Find where the given text appears and provide that cell's center as (x, y) coordinate. 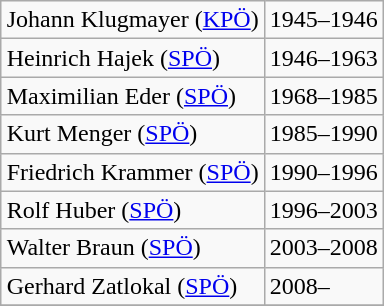
1946–1963 (324, 58)
Maximilian Eder (SPÖ) (132, 96)
2003–2008 (324, 248)
1996–2003 (324, 210)
1990–1996 (324, 172)
Walter Braun (SPÖ) (132, 248)
2008– (324, 286)
Johann Klugmayer (KPÖ) (132, 20)
1945–1946 (324, 20)
1968–1985 (324, 96)
Gerhard Zatlokal (SPÖ) (132, 286)
1985–1990 (324, 134)
Rolf Huber (SPÖ) (132, 210)
Heinrich Hajek (SPÖ) (132, 58)
Kurt Menger (SPÖ) (132, 134)
Friedrich Krammer (SPÖ) (132, 172)
